Find where the given text appears and provide that cell's center as (x, y) coordinate. 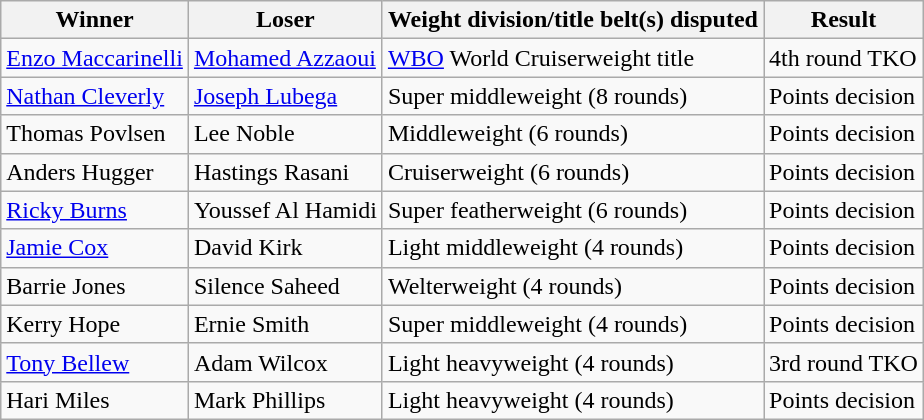
Adam Wilcox (285, 362)
Tony Bellew (95, 362)
Middleweight (6 rounds) (572, 134)
Welterweight (4 rounds) (572, 286)
Barrie Jones (95, 286)
Nathan Cleverly (95, 96)
David Kirk (285, 248)
Silence Saheed (285, 286)
Cruiserweight (6 rounds) (572, 172)
3rd round TKO (844, 362)
Youssef Al Hamidi (285, 210)
Mohamed Azzaoui (285, 58)
Hari Miles (95, 400)
Hastings Rasani (285, 172)
Ernie Smith (285, 324)
WBO World Cruiserweight title (572, 58)
Jamie Cox (95, 248)
Weight division/title belt(s) disputed (572, 20)
Light middleweight (4 rounds) (572, 248)
Kerry Hope (95, 324)
Winner (95, 20)
Ricky Burns (95, 210)
Super middleweight (4 rounds) (572, 324)
Thomas Povlsen (95, 134)
Mark Phillips (285, 400)
Joseph Lubega (285, 96)
4th round TKO (844, 58)
Super middleweight (8 rounds) (572, 96)
Enzo Maccarinelli (95, 58)
Result (844, 20)
Super featherweight (6 rounds) (572, 210)
Loser (285, 20)
Anders Hugger (95, 172)
Lee Noble (285, 134)
